Return (X, Y) of the center of cell containing provided text 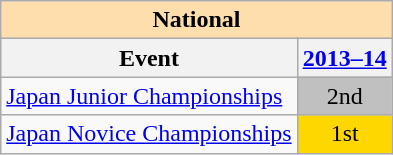
Event (149, 58)
Japan Junior Championships (149, 96)
Japan Novice Championships (149, 134)
2013–14 (344, 58)
2nd (344, 96)
National (196, 20)
1st (344, 134)
